Determine the [x, y] coordinate at the center of the cell enclosing the given text.  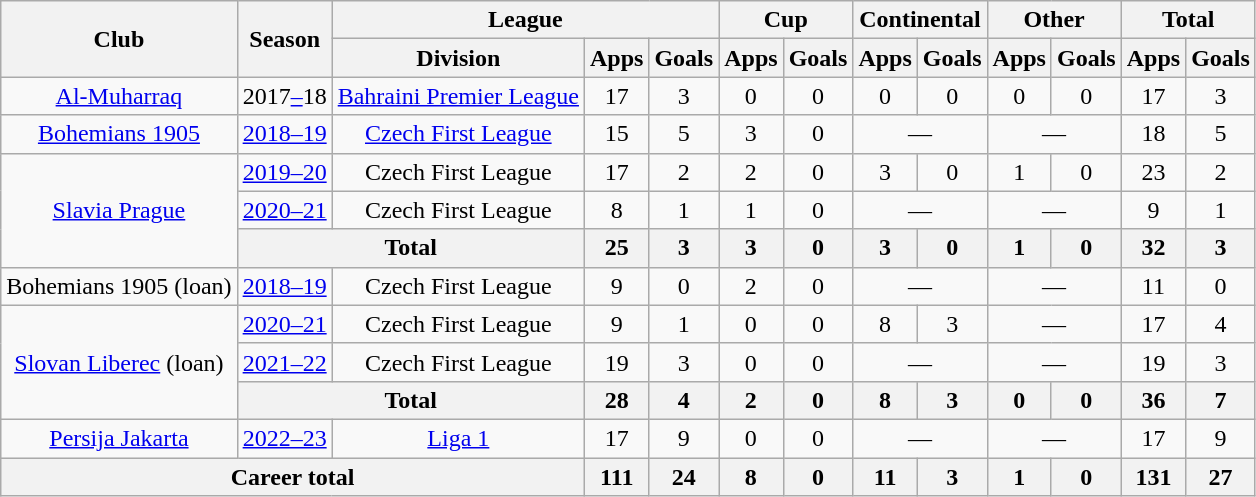
Bahraini Premier League [458, 96]
27 [1221, 477]
2017–18 [284, 96]
15 [616, 134]
131 [1153, 477]
Slovan Liberec (loan) [119, 362]
Persija Jakarta [119, 438]
Career total [293, 477]
36 [1153, 400]
League [525, 20]
24 [684, 477]
18 [1153, 134]
Division [458, 58]
Slavia Prague [119, 210]
2021–22 [284, 362]
Al-Muharraq [119, 96]
Cup [786, 20]
25 [616, 248]
32 [1153, 248]
Club [119, 39]
23 [1153, 172]
Bohemians 1905 [119, 134]
111 [616, 477]
Season [284, 39]
2022–23 [284, 438]
7 [1221, 400]
2019–20 [284, 172]
Liga 1 [458, 438]
Bohemians 1905 (loan) [119, 286]
28 [616, 400]
Other [1054, 20]
Continental [920, 20]
